Identify which cell holds the provided text, then report its [x, y] central coordinate. 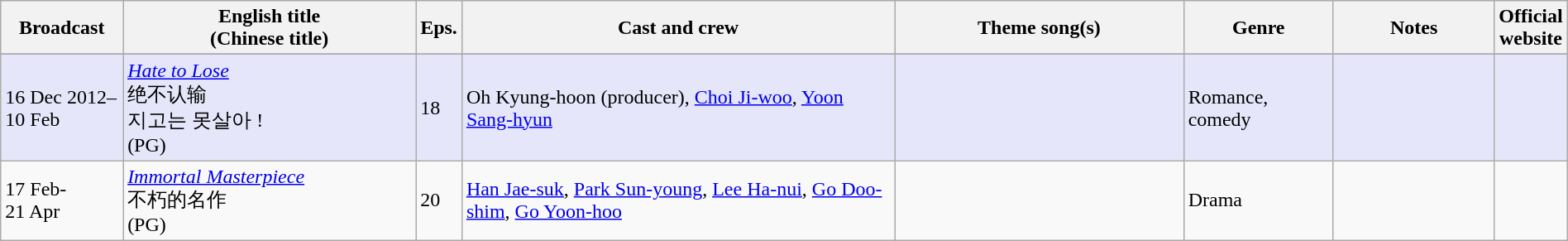
Oh Kyung-hoon (producer), Choi Ji-woo, Yoon Sang-hyun [678, 108]
Immortal Masterpiece不朽的名作(PG) [270, 200]
Drama [1259, 200]
Theme song(s) [1039, 28]
English title (Chinese title) [270, 28]
Hate to Lose绝不认输지고는 못살아 !(PG) [270, 108]
Eps. [439, 28]
17 Feb-21 Apr [62, 200]
Official website [1531, 28]
Genre [1259, 28]
Broadcast [62, 28]
18 [439, 108]
16 Dec 2012–10 Feb [62, 108]
Romance, comedy [1259, 108]
Han Jae-suk, Park Sun-young, Lee Ha-nui, Go Doo-shim, Go Yoon-hoo [678, 200]
Notes [1413, 28]
Cast and crew [678, 28]
20 [439, 200]
